Return the [X, Y] coordinate for the center point of the cell that contains the specified text.  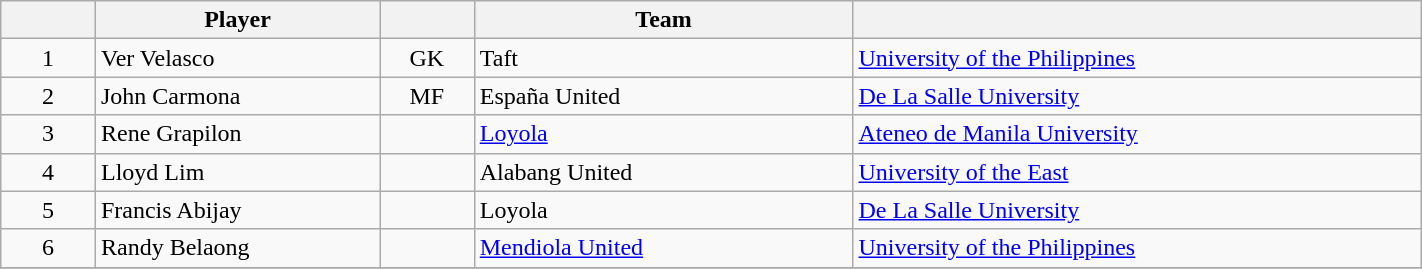
Team [664, 20]
Mendiola United [664, 248]
España United [664, 96]
1 [48, 58]
MF [428, 96]
6 [48, 248]
2 [48, 96]
Randy Belaong [237, 248]
Rene Grapilon [237, 134]
Ver Velasco [237, 58]
Alabang United [664, 172]
Taft [664, 58]
Ateneo de Manila University [1137, 134]
Player [237, 20]
GK [428, 58]
University of the East [1137, 172]
Lloyd Lim [237, 172]
4 [48, 172]
3 [48, 134]
Francis Abijay [237, 210]
John Carmona [237, 96]
5 [48, 210]
